Detect which cell encompasses the target text, then output its [X, Y] center coordinate. 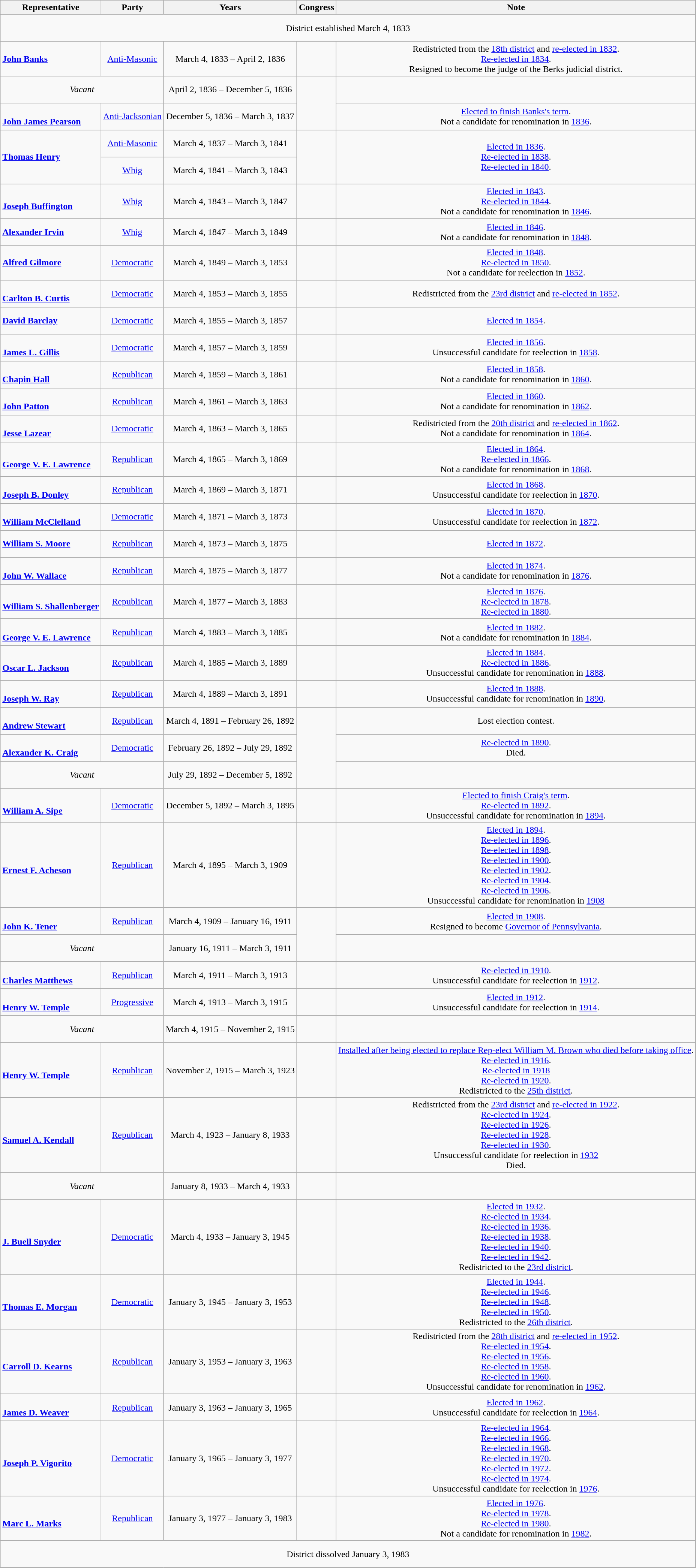
March 4, 1833 – April 2, 1836 [230, 59]
March 4, 1909 – January 16, 1911 [230, 921]
Redistricted from the 23rd district and re-elected in 1852. [516, 293]
March 4, 1837 – March 3, 1841 [230, 144]
Alexander Irvin [51, 232]
William S. Moore [51, 544]
March 4, 1849 – March 3, 1853 [230, 263]
March 4, 1859 – March 3, 1861 [230, 374]
January 8, 1933 – March 4, 1933 [230, 1186]
March 4, 1853 – March 3, 1855 [230, 293]
Redistricted from the 18th district and re-elected in 1832.Re-elected in 1834.Resigned to become the judge of the Berks judicial district. [516, 59]
December 5, 1892 – March 3, 1895 [230, 805]
Progressive [132, 1002]
March 4, 1933 – January 3, 1945 [230, 1237]
James L. Gillis [51, 347]
Joseph B. Donley [51, 490]
Elected in 1854. [516, 320]
Representative [51, 7]
Elected in 1856.Unsuccessful candidate for reelection in 1858. [516, 347]
November 2, 1915 – March 3, 1923 [230, 1070]
Elected in 1932.Re-elected in 1934.Re-elected in 1936.Re-elected in 1938.Re-elected in 1940.Re-elected in 1942.Redistricted to the 23rd district. [516, 1237]
Elected in 1888.Unsuccessful candidate for renomination in 1890. [516, 694]
March 4, 1871 – March 3, 1873 [230, 517]
Ernest F. Acheson [51, 865]
William McClelland [51, 517]
John Banks [51, 59]
Elected in 1872. [516, 544]
March 4, 1875 – March 3, 1877 [230, 571]
Jesse Lazear [51, 428]
James D. Weaver [51, 1408]
January 3, 1965 – January 3, 1977 [230, 1459]
Elected to finish Craig's term.Re-elected in 1892.Unsuccessful candidate for renomination in 1894. [516, 805]
December 5, 1836 – March 3, 1837 [230, 117]
March 4, 1847 – March 3, 1849 [230, 232]
Andrew Stewart [51, 721]
Alfred Gilmore [51, 263]
Re-elected in 1890.Died. [516, 748]
March 4, 1895 – March 3, 1909 [230, 865]
March 4, 1873 – March 3, 1875 [230, 544]
Marc L. Marks [51, 1519]
Elected in 1848.Re-elected in 1850.Not a candidate for reelection in 1852. [516, 263]
John Patton [51, 401]
John W. Wallace [51, 571]
Samuel A. Kendall [51, 1135]
March 4, 1861 – March 3, 1863 [230, 401]
July 29, 1892 – December 5, 1892 [230, 775]
Elected in 1882.Not a candidate for renomination in 1884. [516, 632]
Congress [316, 7]
March 4, 1857 – March 3, 1859 [230, 347]
Joseph W. Ray [51, 694]
Elected in 1962.Unsuccessful candidate for reelection in 1964. [516, 1408]
January 3, 1953 – January 3, 1963 [230, 1362]
Charles Matthews [51, 975]
Oscar L. Jackson [51, 663]
Joseph Buffington [51, 201]
Elected in 1846.Not a candidate for renomination in 1848. [516, 232]
William S. Shallenberger [51, 601]
District dissolved January 3, 1983 [348, 1554]
March 4, 1913 – March 3, 1915 [230, 1002]
March 4, 1843 – March 3, 1847 [230, 201]
Years [230, 7]
March 4, 1889 – March 3, 1891 [230, 694]
John K. Tener [51, 921]
Elected in 1874.Not a candidate for renomination in 1876. [516, 571]
Elected in 1858.Not a candidate for renomination in 1860. [516, 374]
Elected in 1868.Unsuccessful candidate for reelection in 1870. [516, 490]
Elected in 1860.Not a candidate for renomination in 1862. [516, 401]
April 2, 1836 – December 5, 1836 [230, 90]
March 4, 1855 – March 3, 1857 [230, 320]
John James Pearson [51, 117]
Elected in 1884.Re-elected in 1886.Unsuccessful candidate for renomination in 1888. [516, 663]
Joseph P. Vigorito [51, 1459]
Carlton B. Curtis [51, 293]
January 3, 1945 – January 3, 1953 [230, 1302]
Elected in 1843.Re-elected in 1844.Not a candidate for renomination in 1846. [516, 201]
Carroll D. Kearns [51, 1362]
William A. Sipe [51, 805]
Thomas E. Morgan [51, 1302]
January 16, 1911 – March 3, 1911 [230, 948]
January 3, 1963 – January 3, 1965 [230, 1408]
Thomas Henry [51, 157]
Note [516, 7]
March 4, 1915 – November 2, 1915 [230, 1029]
Party [132, 7]
David Barclay [51, 320]
Anti-Jacksonian [132, 117]
Redistricted from the 20th district and re-elected in 1862.Not a candidate for renomination in 1864. [516, 428]
March 4, 1883 – March 3, 1885 [230, 632]
Elected in 1870.Unsuccessful candidate for reelection in 1872. [516, 517]
March 4, 1865 – March 3, 1869 [230, 459]
Elected to finish Banks's term.Not a candidate for renomination in 1836. [516, 117]
Re-elected in 1910.Unsuccessful candidate for reelection in 1912. [516, 975]
March 4, 1911 – March 3, 1913 [230, 975]
February 26, 1892 – July 29, 1892 [230, 748]
Elected in 1912.Unsuccessful candidate for reelection in 1914. [516, 1002]
March 4, 1841 – March 3, 1843 [230, 171]
Elected in 1876.Re-elected in 1878.Re-elected in 1880. [516, 601]
March 4, 1885 – March 3, 1889 [230, 663]
Elected in 1836.Re-elected in 1838.Re-elected in 1840. [516, 157]
Alexander K. Craig [51, 748]
Elected in 1944.Re-elected in 1946.Re-elected in 1948.Re-elected in 1950.Redistricted to the 26th district. [516, 1302]
March 4, 1869 – March 3, 1871 [230, 490]
Elected in 1908.Resigned to become Governor of Pennsylvania. [516, 921]
Chapin Hall [51, 374]
March 4, 1923 – January 8, 1933 [230, 1135]
March 4, 1891 – February 26, 1892 [230, 721]
Elected in 1976.Re-elected in 1978.Re-elected in 1980.Not a candidate for renomination in 1982. [516, 1519]
J. Buell Snyder [51, 1237]
March 4, 1877 – March 3, 1883 [230, 601]
District established March 4, 1833 [348, 28]
January 3, 1977 – January 3, 1983 [230, 1519]
Lost election contest. [516, 721]
Elected in 1864.Re-elected in 1866.Not a candidate for renomination in 1868. [516, 459]
March 4, 1863 – March 3, 1865 [230, 428]
